Scan for the cell matching the given text and deliver its [X, Y] coordinate at center. 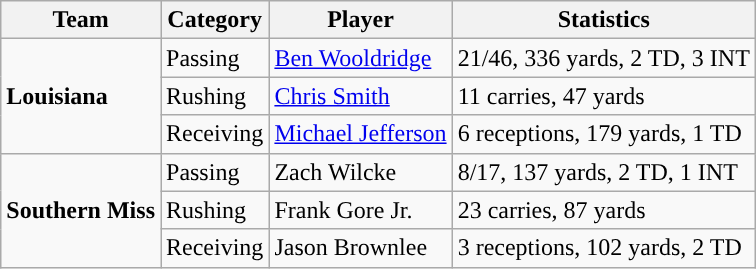
11 carries, 47 yards [604, 96]
Southern Miss [81, 210]
Jason Brownlee [360, 248]
Frank Gore Jr. [360, 210]
Ben Wooldridge [360, 58]
Louisiana [81, 96]
3 receptions, 102 yards, 2 TD [604, 248]
Team [81, 20]
8/17, 137 yards, 2 TD, 1 INT [604, 172]
Category [214, 20]
23 carries, 87 yards [604, 210]
Michael Jefferson [360, 134]
6 receptions, 179 yards, 1 TD [604, 134]
Player [360, 20]
Statistics [604, 20]
Chris Smith [360, 96]
21/46, 336 yards, 2 TD, 3 INT [604, 58]
Zach Wilcke [360, 172]
